Search for the cell housing the specified text and yield its [X, Y] center coordinate. 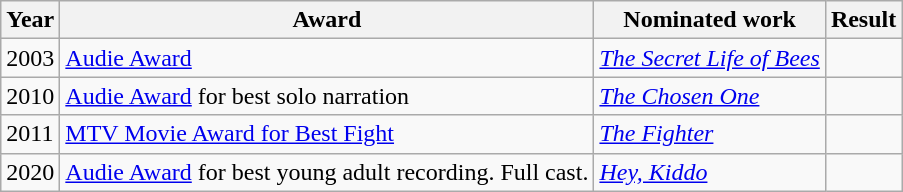
The Fighter [710, 134]
2020 [30, 172]
Nominated work [710, 20]
Award [327, 20]
Hey, Kiddo [710, 172]
The Chosen One [710, 96]
Result [863, 20]
The Secret Life of Bees [710, 58]
Year [30, 20]
2010 [30, 96]
Audie Award for best solo narration [327, 96]
2003 [30, 58]
MTV Movie Award for Best Fight [327, 134]
Audie Award [327, 58]
2011 [30, 134]
Audie Award for best young adult recording. Full cast. [327, 172]
